Extract the [x, y] coordinate from the center of the cell holding the provided text.  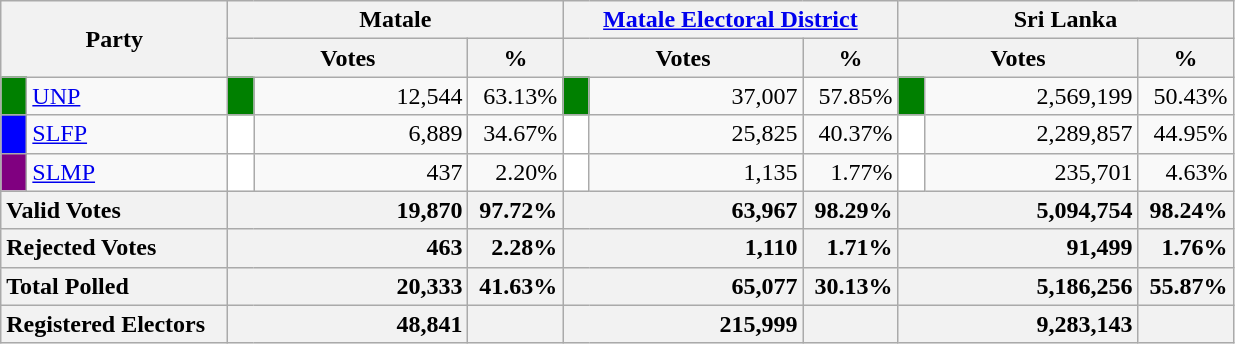
Matale Electoral District [730, 20]
98.29% [850, 210]
2,569,199 [1031, 96]
1,110 [683, 248]
1.76% [1186, 248]
6,889 [361, 134]
215,999 [683, 324]
63.13% [516, 96]
Sri Lanka [1066, 20]
1.77% [850, 172]
98.24% [1186, 210]
9,283,143 [1018, 324]
Total Polled [114, 286]
44.95% [1186, 134]
50.43% [1186, 96]
Registered Electors [114, 324]
55.87% [1186, 286]
12,544 [361, 96]
63,967 [683, 210]
91,499 [1018, 248]
65,077 [683, 286]
57.85% [850, 96]
463 [348, 248]
40.37% [850, 134]
1.71% [850, 248]
SLMP [128, 172]
2.20% [516, 172]
437 [361, 172]
2.28% [516, 248]
235,701 [1031, 172]
Rejected Votes [114, 248]
1,135 [696, 172]
4.63% [1186, 172]
30.13% [850, 286]
SLFP [128, 134]
97.72% [516, 210]
5,094,754 [1018, 210]
48,841 [348, 324]
Valid Votes [114, 210]
34.67% [516, 134]
37,007 [696, 96]
5,186,256 [1018, 286]
41.63% [516, 286]
25,825 [696, 134]
2,289,857 [1031, 134]
Matale [396, 20]
19,870 [348, 210]
UNP [128, 96]
Party [114, 39]
20,333 [348, 286]
